Pinpoint the cell where the given text exists, returning its (x, y) midpoint coordinate. 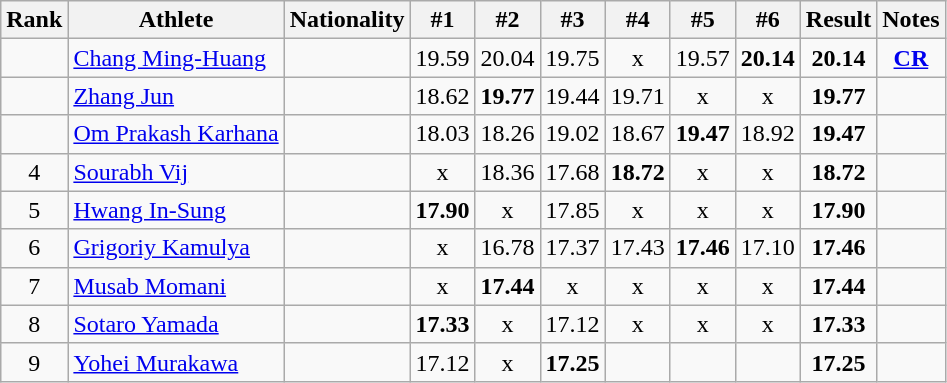
18.03 (442, 134)
#4 (638, 20)
19.57 (702, 58)
17.10 (768, 248)
17.85 (572, 210)
Om Prakash Karhana (176, 134)
4 (34, 172)
Yohei Murakawa (176, 362)
18.67 (638, 134)
5 (34, 210)
Athlete (176, 20)
6 (34, 248)
9 (34, 362)
19.71 (638, 96)
18.62 (442, 96)
18.26 (508, 134)
#5 (702, 20)
18.36 (508, 172)
7 (34, 286)
19.02 (572, 134)
Nationality (347, 20)
Result (838, 20)
8 (34, 324)
Grigoriy Kamulya (176, 248)
Notes (911, 20)
#2 (508, 20)
Rank (34, 20)
20.04 (508, 58)
17.37 (572, 248)
17.68 (572, 172)
Chang Ming-Huang (176, 58)
16.78 (508, 248)
#3 (572, 20)
17.43 (638, 248)
19.44 (572, 96)
18.92 (768, 134)
19.75 (572, 58)
Hwang In-Sung (176, 210)
Sourabh Vij (176, 172)
#1 (442, 20)
CR (911, 58)
Sotaro Yamada (176, 324)
Zhang Jun (176, 96)
Musab Momani (176, 286)
19.59 (442, 58)
#6 (768, 20)
